Identify which cell holds the provided text, then report its (X, Y) central coordinate. 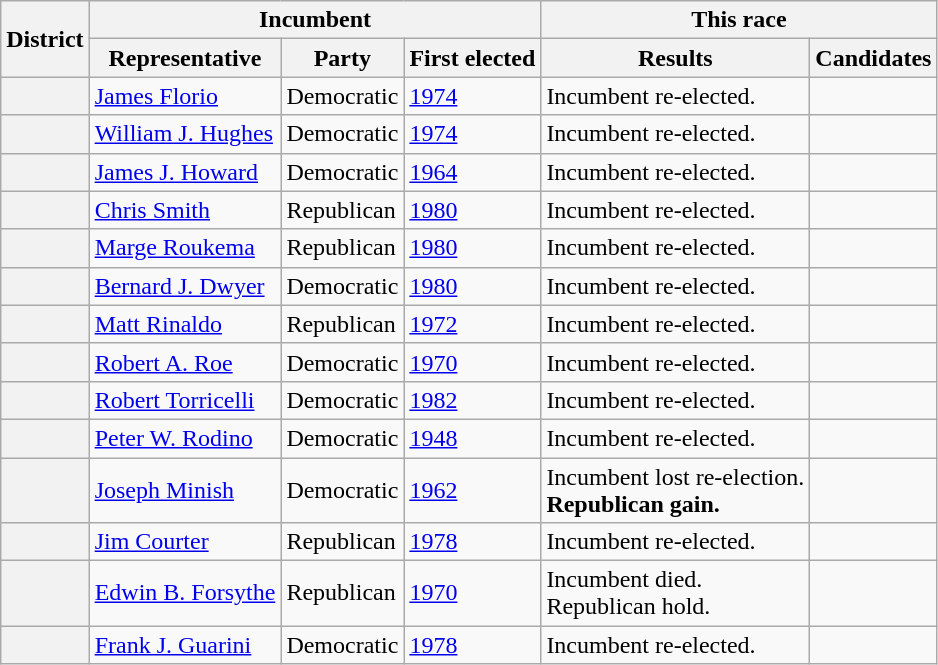
1964 (472, 172)
Edwin B. Forsythe (185, 594)
Robert Torricelli (185, 400)
Candidates (874, 58)
This race (739, 20)
Marge Roukema (185, 248)
Bernard J. Dwyer (185, 286)
Robert A. Roe (185, 362)
Peter W. Rodino (185, 438)
James J. Howard (185, 172)
Frank J. Guarini (185, 645)
Results (676, 58)
Jim Courter (185, 542)
1948 (472, 438)
1962 (472, 490)
Incumbent died.Republican hold. (676, 594)
First elected (472, 58)
Representative (185, 58)
Joseph Minish (185, 490)
Incumbent (315, 20)
Party (342, 58)
Incumbent lost re-election.Republican gain. (676, 490)
James Florio (185, 96)
Matt Rinaldo (185, 324)
1972 (472, 324)
William J. Hughes (185, 134)
1982 (472, 400)
District (45, 39)
Chris Smith (185, 210)
